Find where the given text appears and provide that cell's center as [x, y] coordinate. 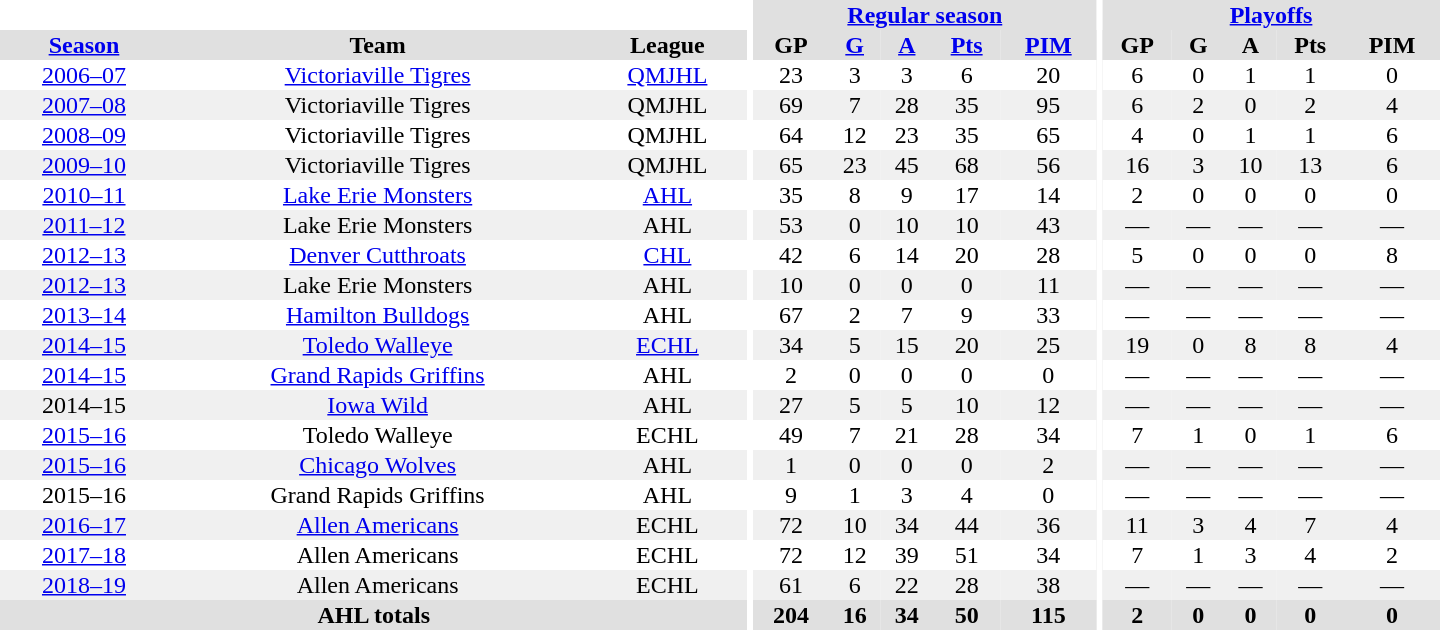
17 [967, 195]
13 [1310, 165]
CHL [667, 255]
68 [967, 165]
115 [1048, 615]
Playoffs [1271, 15]
38 [1048, 585]
Season [84, 45]
2008–09 [84, 135]
2018–19 [84, 585]
36 [1048, 525]
43 [1048, 225]
Regular season [924, 15]
50 [967, 615]
42 [790, 255]
2010–11 [84, 195]
95 [1048, 105]
67 [790, 315]
Iowa Wild [378, 405]
21 [907, 435]
15 [907, 345]
33 [1048, 315]
2016–17 [84, 525]
Chicago Wolves [378, 465]
2011–12 [84, 225]
AHL totals [374, 615]
27 [790, 405]
25 [1048, 345]
53 [790, 225]
Hamilton Bulldogs [378, 315]
2006–07 [84, 75]
Team [378, 45]
49 [790, 435]
64 [790, 135]
56 [1048, 165]
61 [790, 585]
2017–18 [84, 555]
League [667, 45]
2009–10 [84, 165]
45 [907, 165]
Denver Cutthroats [378, 255]
51 [967, 555]
19 [1137, 345]
39 [907, 555]
204 [790, 615]
2013–14 [84, 315]
69 [790, 105]
22 [907, 585]
44 [967, 525]
2007–08 [84, 105]
